Capture the cell that displays the provided text and extract its (X, Y) central coordinate. 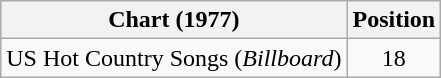
Position (394, 20)
US Hot Country Songs (Billboard) (174, 58)
18 (394, 58)
Chart (1977) (174, 20)
